For the text-containing cell, return its midpoint in (X, Y) coordinate format. 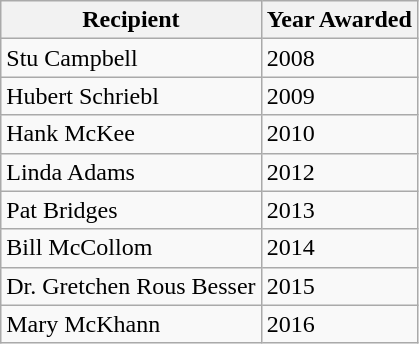
Pat Bridges (131, 210)
Year Awarded (339, 20)
2010 (339, 134)
2013 (339, 210)
Hubert Schriebl (131, 96)
Mary McKhann (131, 324)
Hank McKee (131, 134)
2012 (339, 172)
2016 (339, 324)
2009 (339, 96)
2015 (339, 286)
Recipient (131, 20)
2014 (339, 248)
2008 (339, 58)
Linda Adams (131, 172)
Dr. Gretchen Rous Besser (131, 286)
Bill McCollom (131, 248)
Stu Campbell (131, 58)
